Provide the (x, y) coordinate of the cell's center where the given text is located.  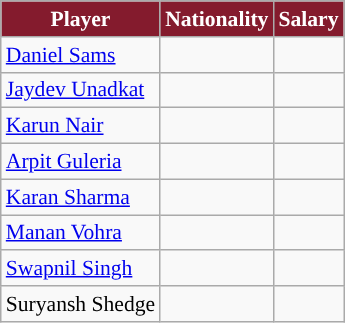
Karan Sharma (80, 197)
Salary (308, 19)
Daniel Sams (80, 55)
Player (80, 19)
Karun Nair (80, 126)
Swapnil Singh (80, 269)
Nationality (216, 19)
Arpit Guleria (80, 162)
Jaydev Unadkat (80, 90)
Suryansh Shedge (80, 304)
Manan Vohra (80, 233)
